Identify which cell holds the provided text, then report its (x, y) central coordinate. 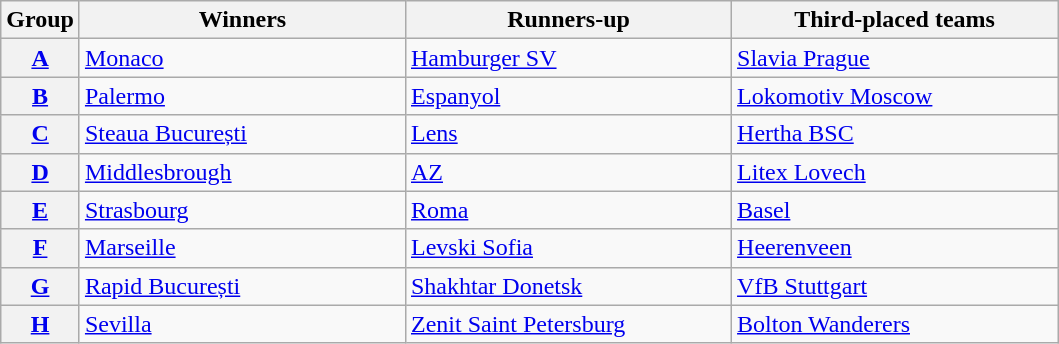
Bolton Wanderers (895, 324)
Rapid București (242, 286)
Palermo (242, 96)
Roma (568, 210)
Lens (568, 134)
AZ (568, 172)
VfB Stuttgart (895, 286)
Litex Lovech (895, 172)
Middlesbrough (242, 172)
Basel (895, 210)
Levski Sofia (568, 248)
Espanyol (568, 96)
Shakhtar Donetsk (568, 286)
F (40, 248)
G (40, 286)
Hertha BSC (895, 134)
D (40, 172)
Strasbourg (242, 210)
Zenit Saint Petersburg (568, 324)
Lokomotiv Moscow (895, 96)
H (40, 324)
Winners (242, 20)
Monaco (242, 58)
Steaua București (242, 134)
Sevilla (242, 324)
A (40, 58)
Third-placed teams (895, 20)
E (40, 210)
Group (40, 20)
B (40, 96)
Heerenveen (895, 248)
Slavia Prague (895, 58)
Marseille (242, 248)
Runners-up (568, 20)
C (40, 134)
Hamburger SV (568, 58)
